Identify which cell holds the provided text, then report its (X, Y) central coordinate. 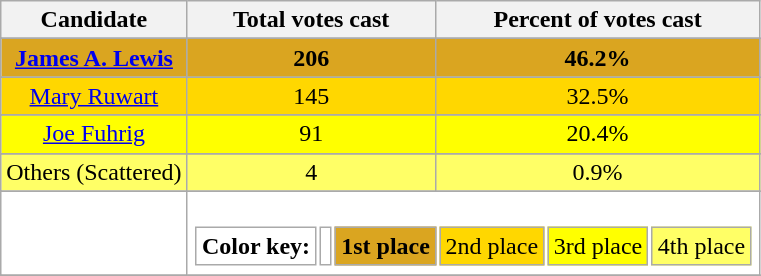
Candidate (94, 20)
145 (311, 96)
2nd place (492, 247)
20.4% (598, 134)
46.2% (598, 58)
Color key: 1st place 2nd place 3rd place 4th place (474, 233)
James A. Lewis (94, 58)
Joe Fuhrig (94, 134)
4 (311, 172)
Percent of votes cast (598, 20)
3rd place (598, 247)
1st place (386, 247)
0.9% (598, 172)
Others (Scattered) (94, 172)
206 (311, 58)
Total votes cast (311, 20)
91 (311, 134)
4th place (702, 247)
Color key: (256, 247)
Mary Ruwart (94, 96)
32.5% (598, 96)
